Find where the given text appears and provide that cell's center as [x, y] coordinate. 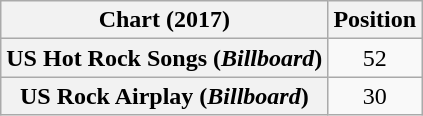
US Hot Rock Songs (Billboard) [164, 58]
US Rock Airplay (Billboard) [164, 96]
Chart (2017) [164, 20]
52 [375, 58]
30 [375, 96]
Position [375, 20]
